Extract the [X, Y] coordinate from the center of the cell holding the provided text.  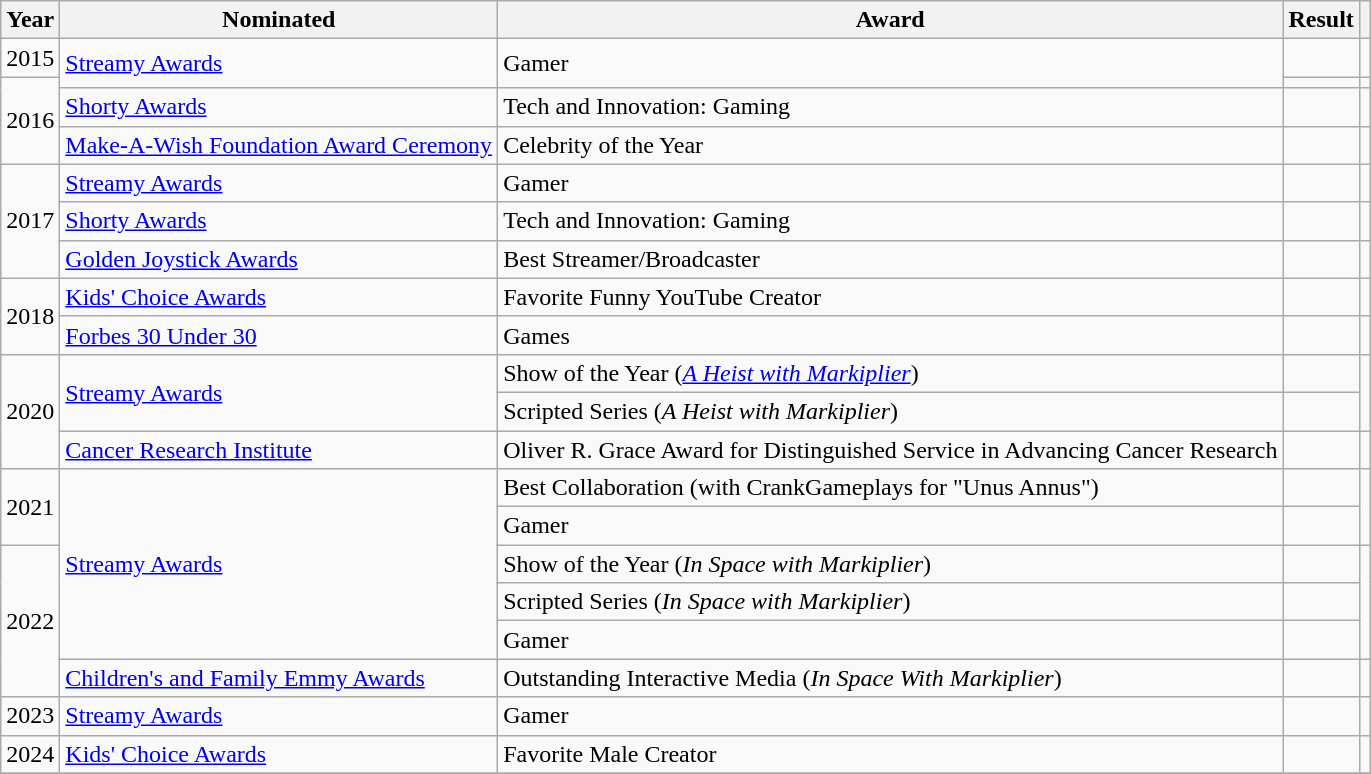
2015 [30, 58]
Games [890, 335]
Nominated [279, 20]
Year [30, 20]
2017 [30, 221]
Best Collaboration (with CrankGameplays for "Unus Annus") [890, 488]
Children's and Family Emmy Awards [279, 678]
Favorite Male Creator [890, 754]
Make-A-Wish Foundation Award Ceremony [279, 145]
Cancer Research Institute [279, 449]
Show of the Year (In Space with Markiplier) [890, 564]
Scripted Series (A Heist with Markiplier) [890, 411]
Result [1321, 20]
Outstanding Interactive Media (In Space With Markiplier) [890, 678]
Golden Joystick Awards [279, 259]
Scripted Series (In Space with Markiplier) [890, 602]
2020 [30, 411]
2022 [30, 621]
2023 [30, 716]
2016 [30, 120]
Show of the Year (A Heist with Markiplier) [890, 373]
Celebrity of the Year [890, 145]
Best Streamer/Broadcaster [890, 259]
Favorite Funny YouTube Creator [890, 297]
2021 [30, 507]
Forbes 30 Under 30 [279, 335]
Award [890, 20]
2024 [30, 754]
Oliver R. Grace Award for Distinguished Service in Advancing Cancer Research [890, 449]
2018 [30, 316]
